Find where the given text appears and provide that cell's center as [x, y] coordinate. 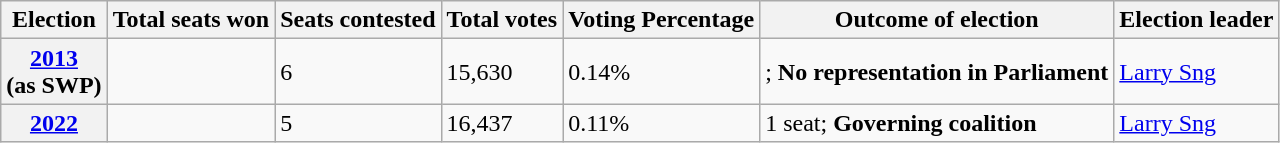
2022 [54, 123]
Seats contested [358, 20]
6 [358, 72]
15,630 [502, 72]
Total votes [502, 20]
Outcome of election [937, 20]
0.14% [662, 72]
16,437 [502, 123]
; No representation in Parliament [937, 72]
5 [358, 123]
Total seats won [191, 20]
1 seat; Governing coalition [937, 123]
Election [54, 20]
0.11% [662, 123]
Voting Percentage [662, 20]
Election leader [1196, 20]
2013(as SWP) [54, 72]
